Capture the cell that displays the provided text and extract its (x, y) central coordinate. 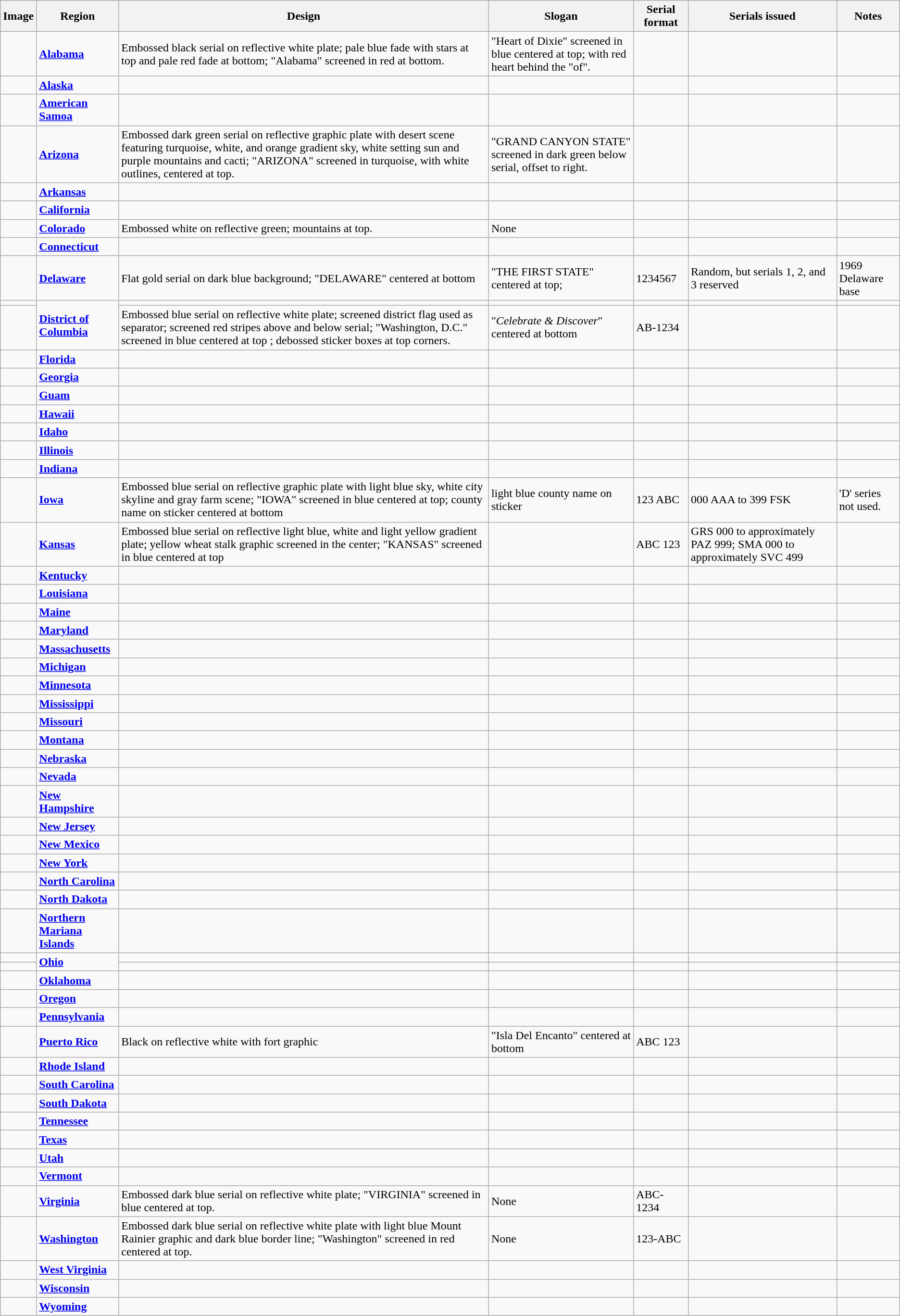
light blue county name on sticker (561, 500)
Nevada (78, 777)
Idaho (78, 432)
Louisiana (78, 594)
California (78, 210)
Wisconsin (78, 1288)
Notes (868, 16)
Massachusetts (78, 648)
Embossed white on reflective green; mountains at top. (304, 228)
1234567 (661, 278)
Missouri (78, 722)
"GRAND CANYON STATE" screened in dark green below serial, offset to right. (561, 154)
Random, but serials 1, 2, and 3 reserved (762, 278)
Nebraska (78, 758)
Flat gold serial on dark blue background; "DELAWARE" centered at bottom (304, 278)
Maine (78, 612)
Alaska (78, 85)
Montana (78, 740)
American Samoa (78, 110)
AB-1234 (661, 327)
"Isla Del Encanto" centered at bottom (561, 1041)
Tennessee (78, 1121)
Illinois (78, 450)
Slogan (561, 16)
Black on reflective white with fort graphic (304, 1041)
Design (304, 16)
West Virginia (78, 1270)
123-ABC (661, 1239)
Embossed dark blue serial on reflective white plate; "VIRGINIA" screened in blue centered at top. (304, 1201)
Indiana (78, 469)
Virginia (78, 1201)
Region (78, 16)
New Mexico (78, 844)
GRS 000 to approximately PAZ 999; SMA 000 to approximately SVC 499 (762, 544)
District ofColumbia (78, 325)
Kentucky (78, 575)
1969 Delaware base (868, 278)
New York (78, 863)
Minnesota (78, 685)
"THE FIRST STATE" centered at top; (561, 278)
Utah (78, 1158)
Embossed black serial on reflective white plate; pale blue fade with stars at top and pale red fade at bottom; "Alabama" screened in red at bottom. (304, 54)
Florida (78, 359)
Serial format (661, 16)
South Carolina (78, 1085)
Guam (78, 396)
Alabama (78, 54)
Washington (78, 1239)
Georgia (78, 377)
New Hampshire (78, 802)
New Jersey (78, 826)
South Dakota (78, 1103)
Colorado (78, 228)
Delaware (78, 278)
000 AAA to 399 FSK (762, 500)
North Dakota (78, 899)
123 ABC (661, 500)
'D' series not used. (868, 500)
"Heart of Dixie" screened in blue centered at top; with red heart behind the "of". (561, 54)
Pennsylvania (78, 1017)
Puerto Rico (78, 1041)
Ohio (78, 962)
Oregon (78, 998)
Michigan (78, 667)
"Celebrate & Discover" centered at bottom (561, 327)
Arkansas (78, 192)
Kansas (78, 544)
Wyoming (78, 1306)
Connecticut (78, 247)
Hawaii (78, 414)
Vermont (78, 1176)
Maryland (78, 630)
Image (18, 16)
Northern Mariana Islands (78, 931)
Arizona (78, 154)
Serials issued (762, 16)
Iowa (78, 500)
Mississippi (78, 703)
Rhode Island (78, 1067)
Texas (78, 1140)
ABC-1234 (661, 1201)
North Carolina (78, 881)
Oklahoma (78, 980)
